Find where the given text appears and provide that cell's center as [x, y] coordinate. 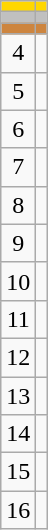
10 [18, 281]
14 [18, 434]
13 [18, 395]
7 [18, 167]
9 [18, 243]
15 [18, 472]
8 [18, 205]
6 [18, 129]
4 [18, 53]
12 [18, 357]
11 [18, 319]
5 [18, 91]
16 [18, 510]
